Scan for the cell matching the given text and deliver its (X, Y) coordinate at center. 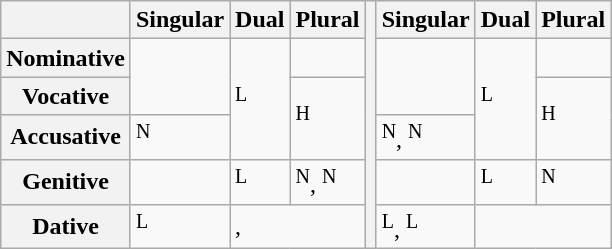
Genitive (66, 182)
Accusative (66, 138)
L, L (426, 226)
Nominative (66, 58)
, (298, 226)
Vocative (66, 96)
Dative (66, 226)
